From the cell containing the given text, extract its center point as (x, y) coordinate. 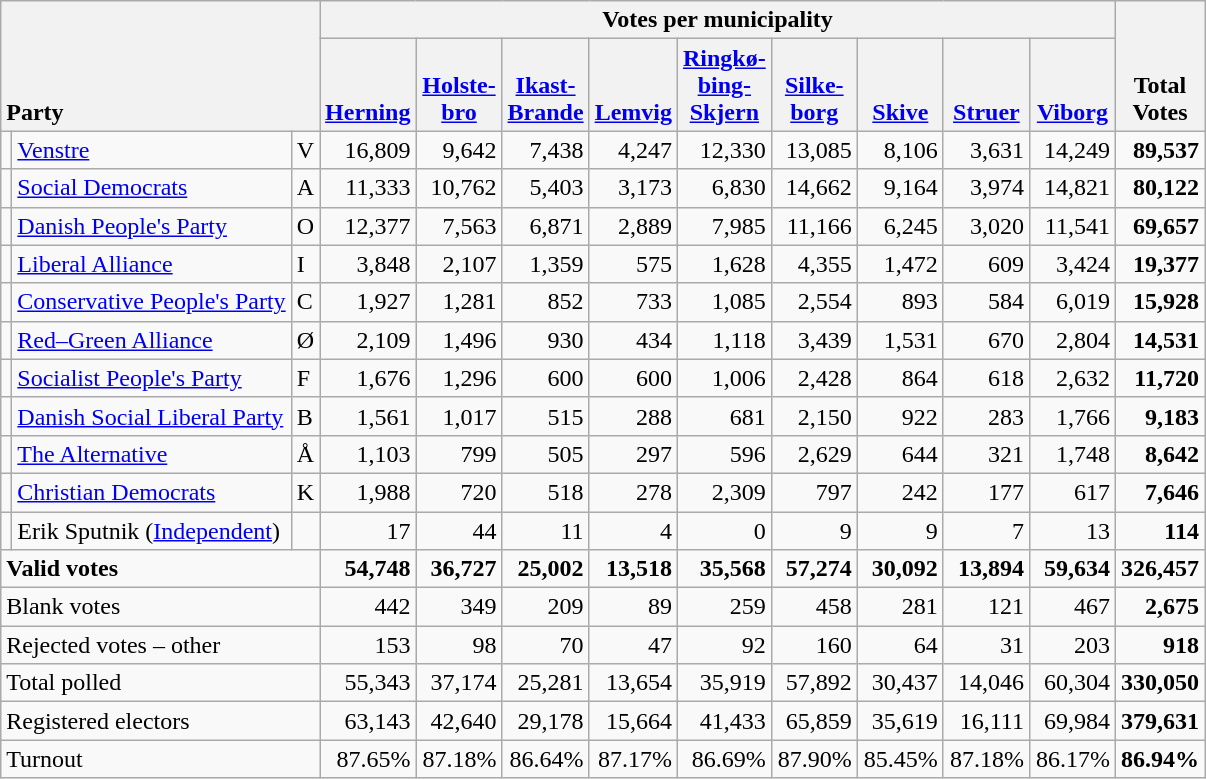
Social Democrats (152, 188)
Registered electors (160, 721)
458 (814, 607)
92 (724, 645)
86.94% (1160, 759)
Ringkø- bing- Skjern (724, 85)
1,988 (368, 492)
25,002 (546, 569)
15,928 (1160, 302)
60,304 (1072, 683)
3,848 (368, 264)
13,518 (633, 569)
575 (633, 264)
864 (900, 378)
1,561 (368, 416)
1,496 (459, 340)
42,640 (459, 721)
Turnout (160, 759)
297 (633, 454)
326,457 (1160, 569)
O (305, 226)
3,173 (633, 188)
209 (546, 607)
2,109 (368, 340)
203 (1072, 645)
153 (368, 645)
29,178 (546, 721)
14,662 (814, 188)
B (305, 416)
3,631 (986, 150)
47 (633, 645)
7 (986, 531)
44 (459, 531)
681 (724, 416)
15,664 (633, 721)
1,085 (724, 302)
30,437 (900, 683)
1,017 (459, 416)
609 (986, 264)
596 (724, 454)
Socialist People's Party (152, 378)
2,629 (814, 454)
36,727 (459, 569)
12,377 (368, 226)
160 (814, 645)
14,821 (1072, 188)
321 (986, 454)
13,085 (814, 150)
1,676 (368, 378)
922 (900, 416)
C (305, 302)
37,174 (459, 683)
Liberal Alliance (152, 264)
121 (986, 607)
14,046 (986, 683)
278 (633, 492)
85.45% (900, 759)
The Alternative (152, 454)
86.64% (546, 759)
Herning (368, 85)
2,632 (1072, 378)
16,111 (986, 721)
1,766 (1072, 416)
9,642 (459, 150)
7,563 (459, 226)
4 (633, 531)
7,985 (724, 226)
6,830 (724, 188)
86.69% (724, 759)
Red–Green Alliance (152, 340)
617 (1072, 492)
Holste- bro (459, 85)
1,281 (459, 302)
89,537 (1160, 150)
11 (546, 531)
87.17% (633, 759)
330,050 (1160, 683)
5,403 (546, 188)
16,809 (368, 150)
3,439 (814, 340)
13,894 (986, 569)
Danish Social Liberal Party (152, 416)
14,531 (1160, 340)
V (305, 150)
518 (546, 492)
1,006 (724, 378)
Rejected votes – other (160, 645)
Venstre (152, 150)
2,150 (814, 416)
10,762 (459, 188)
Blank votes (160, 607)
Total Votes (1160, 66)
584 (986, 302)
14,249 (1072, 150)
2,675 (1160, 607)
25,281 (546, 683)
505 (546, 454)
57,274 (814, 569)
918 (1160, 645)
2,107 (459, 264)
69,657 (1160, 226)
6,019 (1072, 302)
11,333 (368, 188)
379,631 (1160, 721)
670 (986, 340)
1,359 (546, 264)
1,103 (368, 454)
3,020 (986, 226)
11,541 (1072, 226)
98 (459, 645)
11,720 (1160, 378)
644 (900, 454)
Ø (305, 340)
Danish People's Party (152, 226)
Party (160, 66)
13,654 (633, 683)
283 (986, 416)
733 (633, 302)
2,428 (814, 378)
2,309 (724, 492)
I (305, 264)
Christian Democrats (152, 492)
515 (546, 416)
1,531 (900, 340)
Struer (986, 85)
2,889 (633, 226)
177 (986, 492)
30,092 (900, 569)
930 (546, 340)
Total polled (160, 683)
Conservative People's Party (152, 302)
65,859 (814, 721)
467 (1072, 607)
Erik Sputnik (Independent) (152, 531)
35,919 (724, 683)
87.90% (814, 759)
8,106 (900, 150)
41,433 (724, 721)
63,143 (368, 721)
87.65% (368, 759)
1,927 (368, 302)
Viborg (1072, 85)
86.17% (1072, 759)
Silke- borg (814, 85)
Skive (900, 85)
F (305, 378)
3,974 (986, 188)
893 (900, 302)
281 (900, 607)
799 (459, 454)
54,748 (368, 569)
288 (633, 416)
7,646 (1160, 492)
11,166 (814, 226)
1,472 (900, 264)
349 (459, 607)
8,642 (1160, 454)
A (305, 188)
9,183 (1160, 416)
89 (633, 607)
6,245 (900, 226)
35,568 (724, 569)
55,343 (368, 683)
17 (368, 531)
1,118 (724, 340)
720 (459, 492)
69,984 (1072, 721)
Å (305, 454)
2,554 (814, 302)
Ikast- Brande (546, 85)
80,122 (1160, 188)
Valid votes (160, 569)
114 (1160, 531)
797 (814, 492)
70 (546, 645)
434 (633, 340)
0 (724, 531)
9,164 (900, 188)
618 (986, 378)
7,438 (546, 150)
3,424 (1072, 264)
57,892 (814, 683)
1,296 (459, 378)
442 (368, 607)
31 (986, 645)
35,619 (900, 721)
19,377 (1160, 264)
K (305, 492)
1,748 (1072, 454)
13 (1072, 531)
1,628 (724, 264)
Votes per municipality (718, 20)
4,355 (814, 264)
242 (900, 492)
2,804 (1072, 340)
259 (724, 607)
4,247 (633, 150)
852 (546, 302)
64 (900, 645)
12,330 (724, 150)
59,634 (1072, 569)
6,871 (546, 226)
Lemvig (633, 85)
